From the cell containing the given text, extract its center point as [X, Y] coordinate. 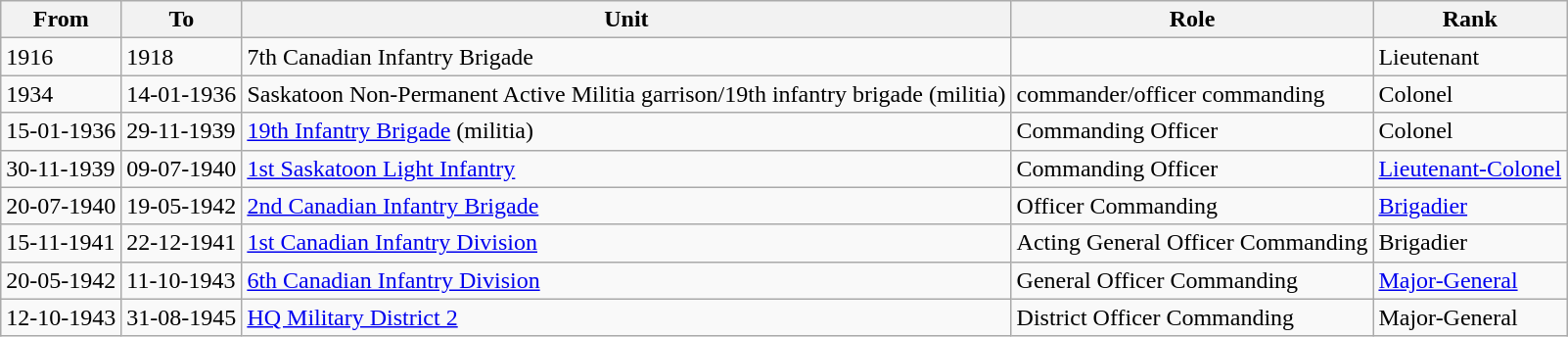
12-10-1943 [61, 317]
31-08-1945 [182, 317]
14-01-1936 [182, 94]
1st Saskatoon Light Infantry [626, 168]
7th Canadian Infantry Brigade [626, 57]
11-10-1943 [182, 280]
To [182, 20]
District Officer Commanding [1192, 317]
commander/officer commanding [1192, 94]
Lieutenant [1470, 57]
Role [1192, 20]
From [61, 20]
1st Canadian Infantry Division [626, 243]
30-11-1939 [61, 168]
1916 [61, 57]
2nd Canadian Infantry Brigade [626, 206]
General Officer Commanding [1192, 280]
09-07-1940 [182, 168]
29-11-1939 [182, 131]
Rank [1470, 20]
Saskatoon Non-Permanent Active Militia garrison/19th infantry brigade (militia) [626, 94]
1918 [182, 57]
22-12-1941 [182, 243]
19-05-1942 [182, 206]
Unit [626, 20]
1934 [61, 94]
6th Canadian Infantry Division [626, 280]
Lieutenant-Colonel [1470, 168]
HQ Military District 2 [626, 317]
Officer Commanding [1192, 206]
15-11-1941 [61, 243]
20-07-1940 [61, 206]
20-05-1942 [61, 280]
15-01-1936 [61, 131]
Acting General Officer Commanding [1192, 243]
19th Infantry Brigade (militia) [626, 131]
